From the cell containing the given text, extract its center point as [x, y] coordinate. 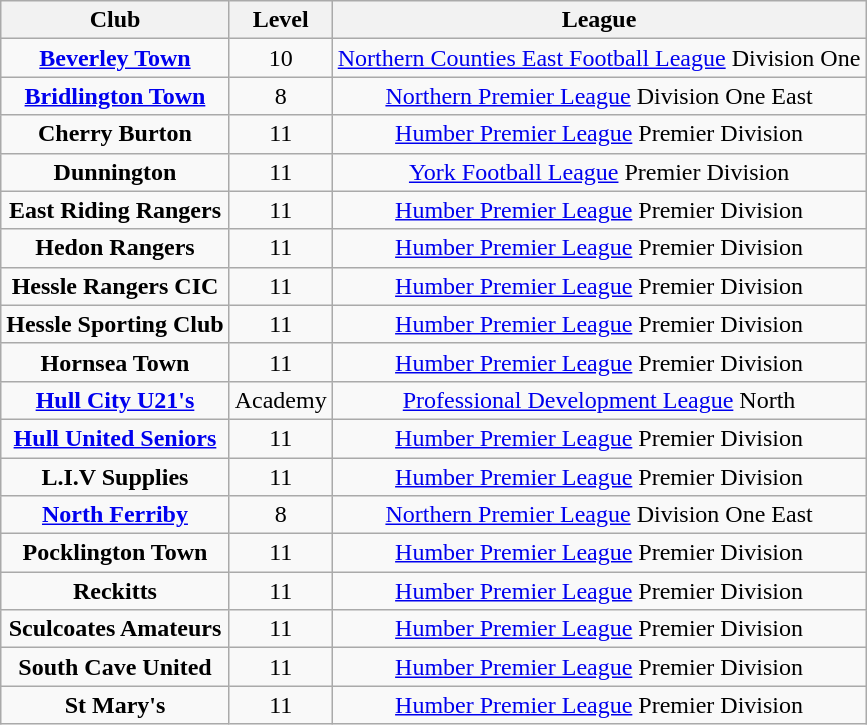
Pocklington Town [115, 553]
Level [280, 20]
Northern Counties East Football League Division One [599, 58]
League [599, 20]
Hessle Sporting Club [115, 324]
Cherry Burton [115, 134]
St Mary's [115, 705]
North Ferriby [115, 515]
Hull City U21's [115, 400]
Hornsea Town [115, 362]
Hessle Rangers CIC [115, 286]
Beverley Town [115, 58]
Dunnington [115, 172]
East Riding Rangers [115, 210]
Professional Development League North [599, 400]
South Cave United [115, 667]
Bridlington Town [115, 96]
10 [280, 58]
Hedon Rangers [115, 248]
Reckitts [115, 591]
L.I.V Supplies [115, 477]
York Football League Premier Division [599, 172]
Sculcoates Amateurs [115, 629]
Academy [280, 400]
Hull United Seniors [115, 438]
Club [115, 20]
